Identify which cell holds the provided text, then report its [X, Y] central coordinate. 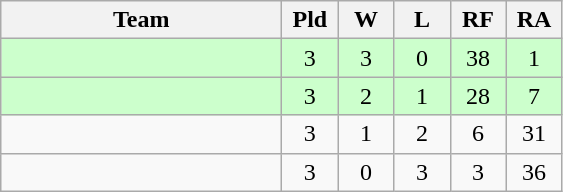
36 [534, 172]
6 [478, 134]
Pld [310, 20]
W [366, 20]
Team [142, 20]
38 [478, 58]
RA [534, 20]
28 [478, 96]
L [422, 20]
31 [534, 134]
7 [534, 96]
RF [478, 20]
